For the text-containing cell, return its midpoint in [X, Y] coordinate format. 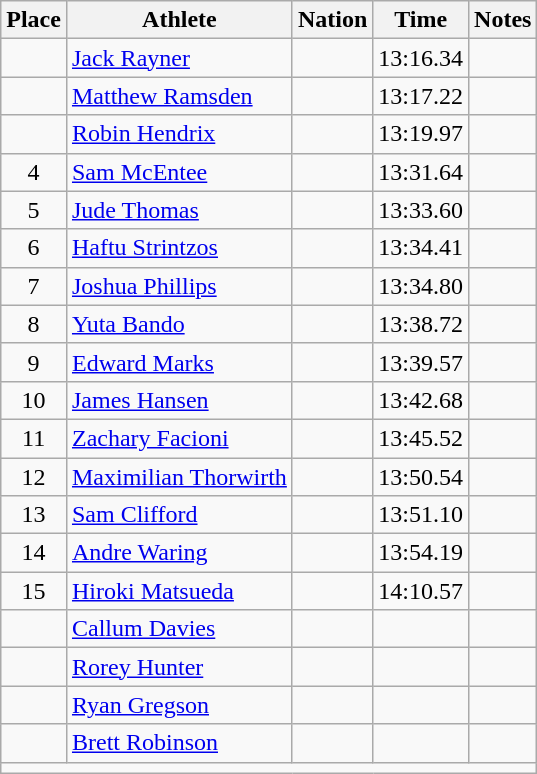
13:38.72 [421, 324]
13:45.52 [421, 438]
11 [34, 438]
14 [34, 553]
13:54.19 [421, 553]
Nation [332, 20]
Andre Waring [179, 553]
12 [34, 477]
Athlete [179, 20]
13:31.64 [421, 172]
Hiroki Matsueda [179, 591]
13:33.60 [421, 210]
Maximilian Thorwirth [179, 477]
13:51.10 [421, 515]
Callum Davies [179, 629]
5 [34, 210]
Edward Marks [179, 362]
Matthew Ramsden [179, 96]
13:19.97 [421, 134]
13:16.34 [421, 58]
15 [34, 591]
14:10.57 [421, 591]
Notes [503, 20]
13:39.57 [421, 362]
10 [34, 400]
Place [34, 20]
13:34.80 [421, 286]
8 [34, 324]
Jude Thomas [179, 210]
Ryan Gregson [179, 705]
7 [34, 286]
Robin Hendrix [179, 134]
13:42.68 [421, 400]
13:50.54 [421, 477]
Brett Robinson [179, 743]
9 [34, 362]
Sam McEntee [179, 172]
James Hansen [179, 400]
Rorey Hunter [179, 667]
13 [34, 515]
Time [421, 20]
13:17.22 [421, 96]
Joshua Phillips [179, 286]
Yuta Bando [179, 324]
Haftu Strintzos [179, 248]
4 [34, 172]
Sam Clifford [179, 515]
Jack Rayner [179, 58]
6 [34, 248]
13:34.41 [421, 248]
Zachary Facioni [179, 438]
